Output the [x, y] coordinate of the center of the cell containing the given text.  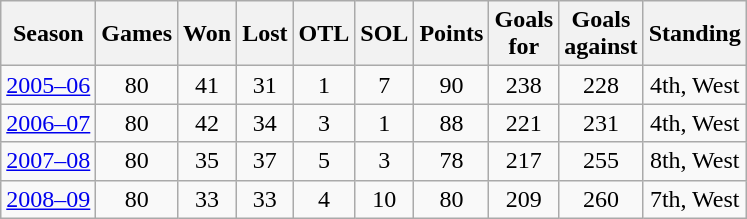
37 [265, 161]
35 [208, 161]
231 [601, 123]
4 [324, 199]
209 [524, 199]
221 [524, 123]
Goalsfor [524, 34]
Season [48, 34]
90 [452, 85]
5 [324, 161]
228 [601, 85]
10 [384, 199]
Won [208, 34]
88 [452, 123]
255 [601, 161]
41 [208, 85]
8th, West [694, 161]
217 [524, 161]
7th, West [694, 199]
2008–09 [48, 199]
Lost [265, 34]
SOL [384, 34]
260 [601, 199]
31 [265, 85]
7 [384, 85]
Games [137, 34]
Standing [694, 34]
2005–06 [48, 85]
238 [524, 85]
OTL [324, 34]
42 [208, 123]
Points [452, 34]
2007–08 [48, 161]
34 [265, 123]
Goalsagainst [601, 34]
2006–07 [48, 123]
78 [452, 161]
